Determine the [X, Y] coordinate at the center of the cell enclosing the given text.  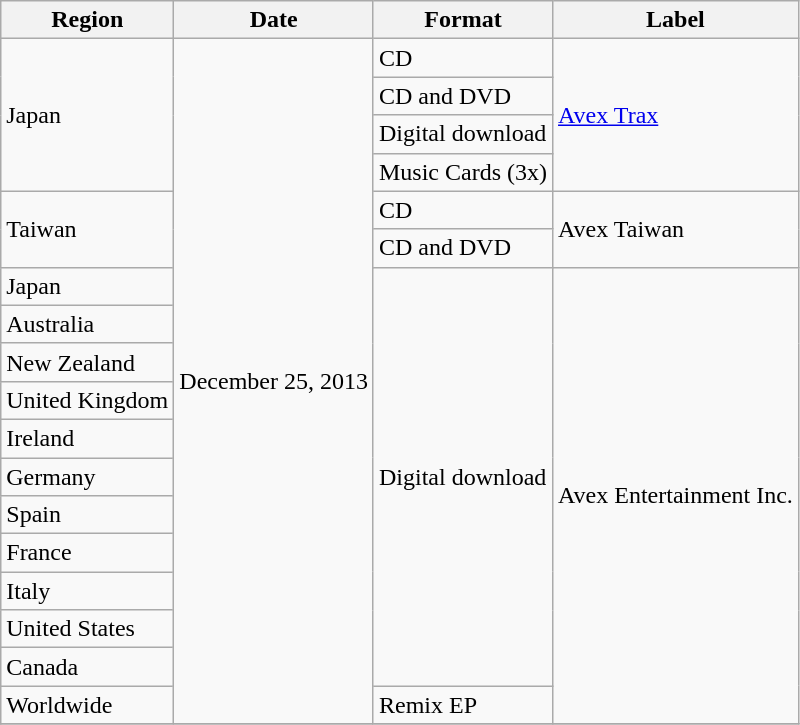
Avex Trax [676, 115]
Region [88, 20]
Date [274, 20]
Worldwide [88, 705]
Taiwan [88, 229]
Germany [88, 477]
Canada [88, 667]
Music Cards (3x) [462, 172]
Ireland [88, 438]
Spain [88, 515]
Avex Taiwan [676, 229]
Avex Entertainment Inc. [676, 496]
France [88, 553]
Italy [88, 591]
New Zealand [88, 362]
United Kingdom [88, 400]
Label [676, 20]
December 25, 2013 [274, 382]
United States [88, 629]
Format [462, 20]
Australia [88, 324]
Remix EP [462, 705]
